Detect which cell encompasses the target text, then output its (x, y) center coordinate. 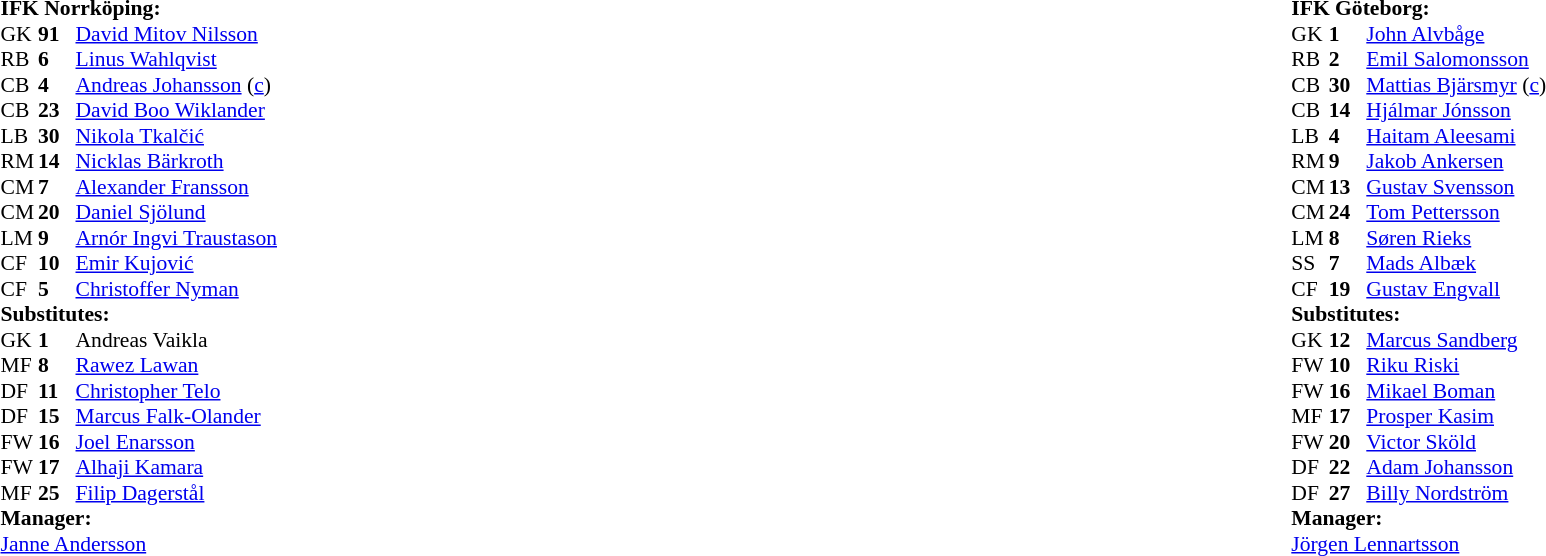
13 (1348, 187)
Riku Riski (1456, 365)
Søren Rieks (1456, 238)
Tom Pettersson (1456, 213)
19 (1348, 289)
Christopher Telo (176, 391)
Emir Kujović (176, 263)
Nicklas Bärkroth (176, 161)
Arnór Ingvi Traustason (176, 238)
Christoffer Nyman (176, 289)
Alexander Fransson (176, 187)
11 (57, 391)
Billy Nordström (1456, 493)
Rawez Lawan (176, 365)
Marcus Falk-Olander (176, 417)
12 (1348, 340)
Gustav Svensson (1456, 187)
Mads Albæk (1456, 263)
Hjálmar Jónsson (1456, 111)
Jakob Ankersen (1456, 161)
David Boo Wiklander (176, 111)
Mattias Bjärsmyr (c) (1456, 85)
Andreas Vaikla (176, 340)
22 (1348, 467)
Mikael Boman (1456, 391)
Linus Wahlqvist (176, 59)
Filip Dagerstål (176, 493)
David Mitov Nilsson (176, 34)
Joel Enarsson (176, 442)
John Alvbåge (1456, 34)
Gustav Engvall (1456, 289)
24 (1348, 213)
23 (57, 111)
Emil Salomonsson (1456, 59)
15 (57, 417)
Alhaji Kamara (176, 467)
Victor Sköld (1456, 442)
Nikola Tkalčić (176, 136)
SS (1310, 263)
27 (1348, 493)
91 (57, 34)
6 (57, 59)
25 (57, 493)
Prosper Kasim (1456, 417)
Marcus Sandberg (1456, 340)
Daniel Sjölund (176, 213)
Haitam Aleesami (1456, 136)
2 (1348, 59)
5 (57, 289)
Andreas Johansson (c) (176, 85)
Adam Johansson (1456, 467)
